Determine the [X, Y] coordinate at the center of the cell enclosing the given text.  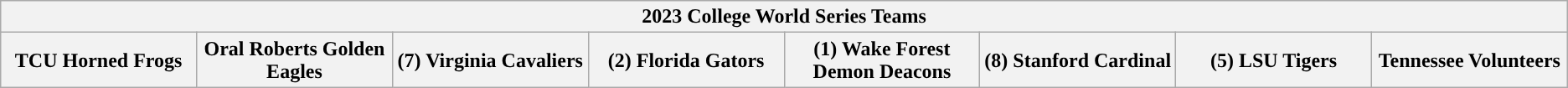
Tennessee Volunteers [1469, 60]
Oral Roberts Golden Eagles [295, 60]
(1) Wake Forest Demon Deacons [882, 60]
(2) Florida Gators [686, 60]
2023 College World Series Teams [784, 17]
(5) LSU Tigers [1274, 60]
TCU Horned Frogs [99, 60]
(7) Virginia Cavaliers [490, 60]
(8) Stanford Cardinal [1078, 60]
